Locate the cell with the specified text and output its (x, y) center coordinate. 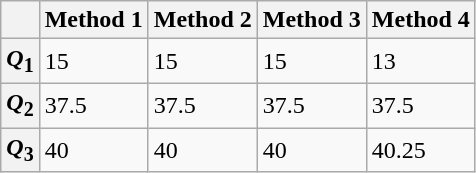
Q1 (20, 61)
Q3 (20, 150)
Method 2 (202, 20)
Method 1 (94, 20)
13 (420, 61)
Method 4 (420, 20)
40.25 (420, 150)
Method 3 (312, 20)
Q2 (20, 105)
